Provide the (X, Y) coordinate of the cell's center where the given text is located.  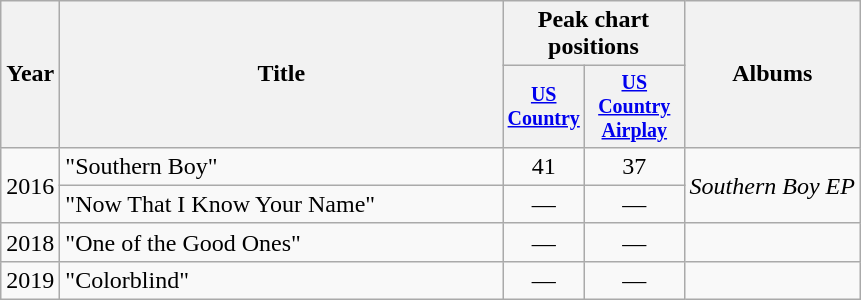
"Southern Boy" (282, 166)
Title (282, 74)
2016 (30, 185)
2019 (30, 280)
Peak chartpositions (594, 34)
"Colorblind" (282, 280)
41 (544, 166)
Albums (772, 74)
US Country (544, 106)
37 (634, 166)
US Country Airplay (634, 106)
Southern Boy EP (772, 185)
"One of the Good Ones" (282, 242)
"Now That I Know Your Name" (282, 204)
Year (30, 74)
2018 (30, 242)
